Locate the cell with the specified text and output its [x, y] center coordinate. 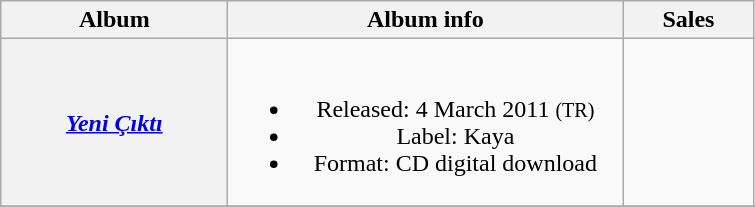
Album info [426, 20]
Released: 4 March 2011 (TR)Label: KayaFormat: CD digital download [426, 122]
Yeni Çıktı [114, 122]
Album [114, 20]
Sales [688, 20]
